Return the [x, y] coordinate for the center point of the cell that contains the specified text.  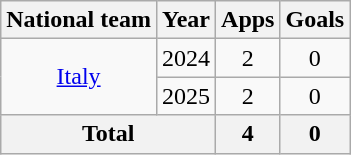
2025 [186, 96]
4 [248, 134]
Goals [315, 20]
Italy [79, 77]
Total [108, 134]
2024 [186, 58]
National team [79, 20]
Year [186, 20]
Apps [248, 20]
